Return the (X, Y) coordinate for the center point of the cell that contains the specified text.  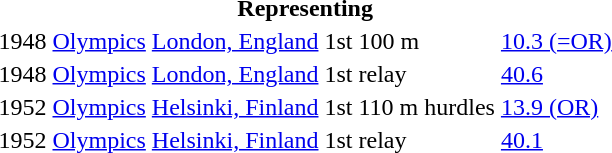
Helsinki, Finland (235, 107)
100 m (426, 41)
110 m hurdles (426, 107)
relay (426, 74)
